Extract the (x, y) coordinate from the center of the cell holding the provided text.  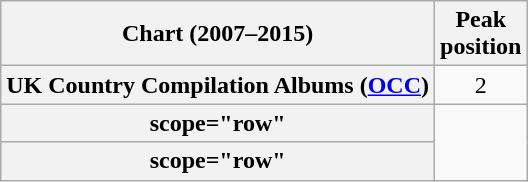
UK Country Compilation Albums (OCC) (218, 85)
2 (481, 85)
Chart (2007–2015) (218, 34)
Peakposition (481, 34)
